Return the [x, y] coordinate for the center point of the cell that contains the specified text.  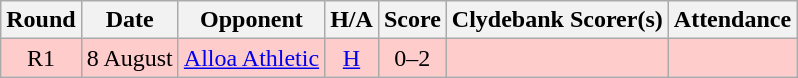
0–2 [412, 58]
R1 [41, 58]
Score [412, 20]
8 August [130, 58]
H [352, 58]
Alloa Athletic [251, 58]
Attendance [732, 20]
H/A [352, 20]
Round [41, 20]
Date [130, 20]
Opponent [251, 20]
Clydebank Scorer(s) [557, 20]
